Provide the [x, y] coordinate of the cell's center where the given text is located.  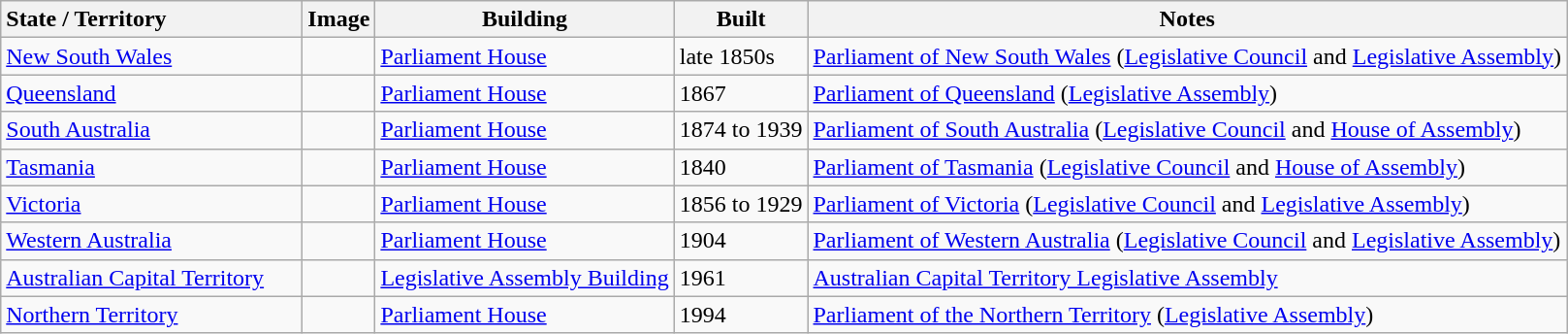
Western Australia [151, 241]
1867 [741, 93]
Built [741, 19]
Legislative Assembly Building [525, 278]
Australian Capital Territory Legislative Assembly [1187, 278]
1874 to 1939 [741, 130]
1961 [741, 278]
Parliament of Western Australia (Legislative Council and Legislative Assembly) [1187, 241]
Parliament of New South Wales (Legislative Council and Legislative Assembly) [1187, 56]
1994 [741, 315]
Australian Capital Territory [151, 278]
Tasmania [151, 167]
Queensland [151, 93]
late 1850s [741, 56]
Victoria [151, 204]
Image [339, 19]
1904 [741, 241]
State / Territory [151, 19]
1840 [741, 167]
1856 to 1929 [741, 204]
Parliament of Victoria (Legislative Council and Legislative Assembly) [1187, 204]
Parliament of Queensland (Legislative Assembly) [1187, 93]
Notes [1187, 19]
Parliament of Tasmania (Legislative Council and House of Assembly) [1187, 167]
Parliament of the Northern Territory (Legislative Assembly) [1187, 315]
New South Wales [151, 56]
Northern Territory [151, 315]
Building [525, 19]
Parliament of South Australia (Legislative Council and House of Assembly) [1187, 130]
South Australia [151, 130]
